Provide the [x, y] coordinate of the cell's center where the given text is located.  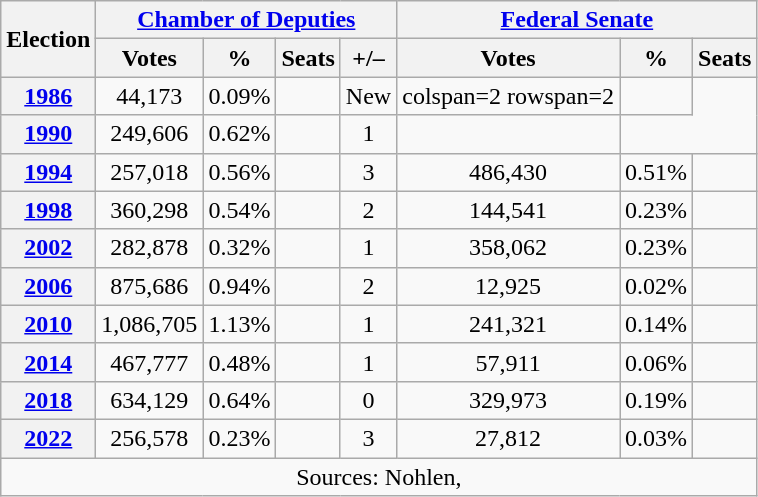
colspan=2 rowspan=2 [508, 96]
Election [48, 39]
0 [368, 400]
486,430 [508, 172]
2002 [48, 248]
241,321 [508, 324]
0.64% [240, 400]
+/– [368, 58]
0.06% [656, 362]
0.32% [240, 248]
1994 [48, 172]
329,973 [508, 400]
57,911 [508, 362]
1998 [48, 210]
Sources: Nohlen, [379, 477]
467,777 [150, 362]
144,541 [508, 210]
0.02% [656, 286]
0.51% [656, 172]
0.03% [656, 438]
875,686 [150, 286]
0.62% [240, 134]
634,129 [150, 400]
358,062 [508, 248]
Chamber of Deputies [246, 20]
0.48% [240, 362]
1.13% [240, 324]
12,925 [508, 286]
360,298 [150, 210]
2006 [48, 286]
1,086,705 [150, 324]
0.19% [656, 400]
2010 [48, 324]
44,173 [150, 96]
2018 [48, 400]
1986 [48, 96]
256,578 [150, 438]
27,812 [508, 438]
New [368, 96]
2022 [48, 438]
257,018 [150, 172]
Federal Senate [577, 20]
249,606 [150, 134]
1990 [48, 134]
0.14% [656, 324]
0.54% [240, 210]
2014 [48, 362]
282,878 [150, 248]
0.56% [240, 172]
0.94% [240, 286]
0.09% [240, 96]
